Detect which cell encompasses the target text, then output its (x, y) center coordinate. 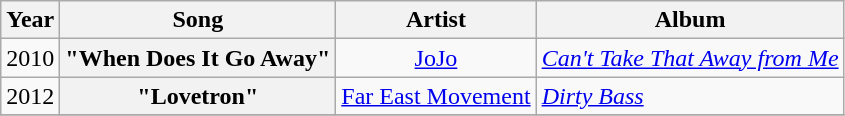
Year (30, 20)
JoJo (436, 58)
Dirty Bass (690, 96)
2012 (30, 96)
2010 (30, 58)
"Lovetron" (198, 96)
Can't Take That Away from Me (690, 58)
Far East Movement (436, 96)
Song (198, 20)
"When Does It Go Away" (198, 58)
Album (690, 20)
Artist (436, 20)
